Detect which cell encompasses the target text, then output its [X, Y] center coordinate. 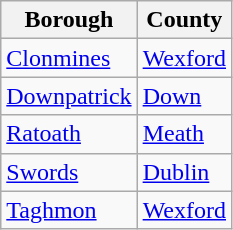
County [184, 20]
Swords [69, 172]
Taghmon [69, 210]
Downpatrick [69, 96]
Meath [184, 134]
Down [184, 96]
Ratoath [69, 134]
Clonmines [69, 58]
Dublin [184, 172]
Borough [69, 20]
